Extract the (X, Y) coordinate from the center of the cell holding the provided text.  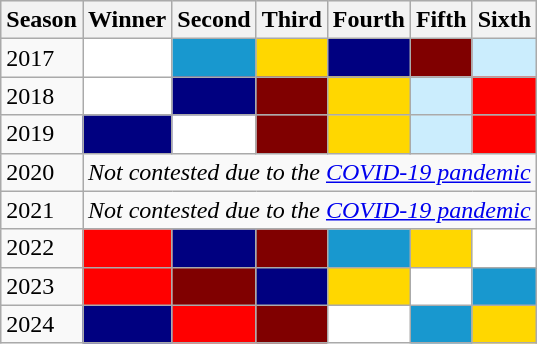
2019 (42, 134)
Season (42, 20)
2022 (42, 248)
2017 (42, 58)
2018 (42, 96)
Fourth (368, 20)
Sixth (504, 20)
2023 (42, 286)
Third (292, 20)
Winner (126, 20)
Second (214, 20)
Fifth (441, 20)
2021 (42, 210)
2020 (42, 172)
2024 (42, 324)
